For the text-containing cell, return its midpoint in (X, Y) coordinate format. 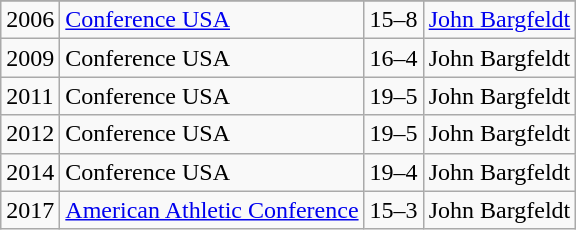
2009 (30, 58)
2006 (30, 20)
2011 (30, 96)
2014 (30, 172)
2017 (30, 210)
19–4 (394, 172)
15–3 (394, 210)
American Athletic Conference (212, 210)
16–4 (394, 58)
2012 (30, 134)
15–8 (394, 20)
